From the cell containing the given text, extract its center point as [x, y] coordinate. 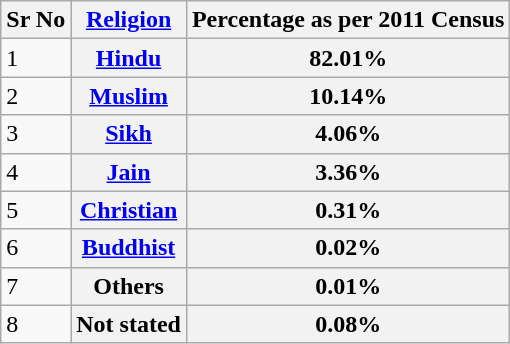
6 [36, 248]
5 [36, 210]
Hindu [129, 58]
0.01% [348, 286]
4.06% [348, 134]
10.14% [348, 96]
1 [36, 58]
8 [36, 324]
Percentage as per 2011 Census [348, 20]
2 [36, 96]
0.08% [348, 324]
Christian [129, 210]
0.31% [348, 210]
3 [36, 134]
Sr No [36, 20]
7 [36, 286]
4 [36, 172]
Muslim [129, 96]
82.01% [348, 58]
Sikh [129, 134]
Others [129, 286]
Buddhist [129, 248]
0.02% [348, 248]
Not stated [129, 324]
Religion [129, 20]
Jain [129, 172]
3.36% [348, 172]
